Capture the cell that displays the provided text and extract its (x, y) central coordinate. 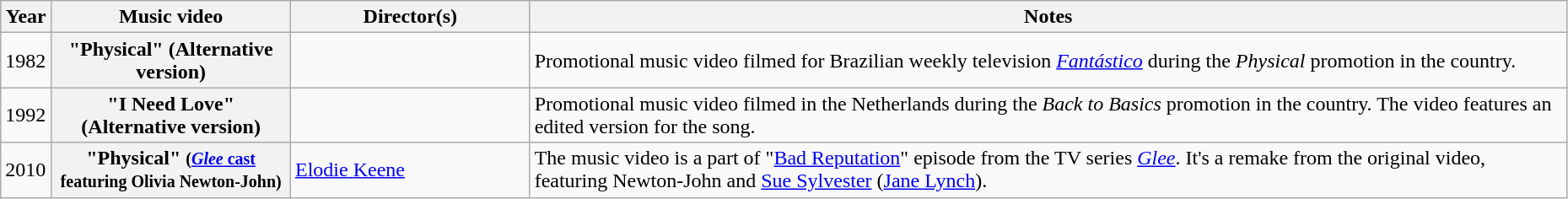
Promotional music video filmed for Brazilian weekly television Fantástico during the Physical promotion in the country. (1048, 61)
Year (26, 17)
1992 (26, 115)
2010 (26, 170)
1982 (26, 61)
Music video (171, 17)
"I Need Love" (Alternative version) (171, 115)
"Physical" (Glee cast featuring Olivia Newton-John) (171, 170)
Elodie Keene (410, 170)
Notes (1048, 17)
"Physical" (Alternative version) (171, 61)
Director(s) (410, 17)
